For the text-containing cell, return its midpoint in (X, Y) coordinate format. 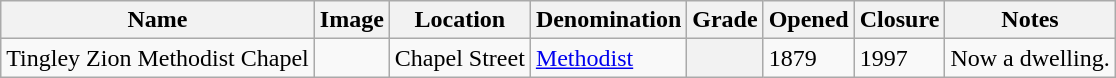
Denomination (608, 20)
1997 (900, 58)
Methodist (608, 58)
Image (352, 20)
Grade (725, 20)
Tingley Zion Methodist Chapel (158, 58)
Closure (900, 20)
Name (158, 20)
Location (460, 20)
1879 (808, 58)
Now a dwelling. (1030, 58)
Chapel Street (460, 58)
Notes (1030, 20)
Opened (808, 20)
